Return the (X, Y) coordinate for the center point of the cell that contains the specified text.  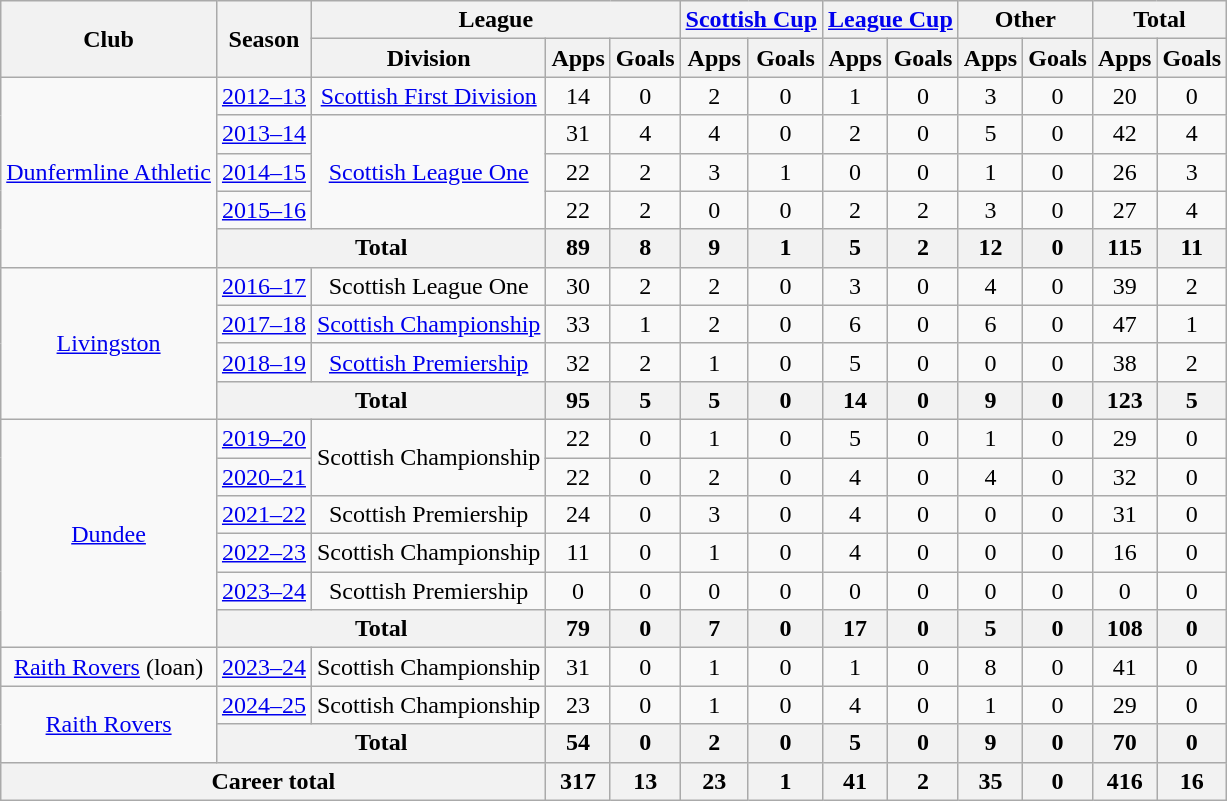
317 (578, 781)
39 (1124, 286)
33 (578, 324)
Division (428, 58)
108 (1124, 629)
Livingston (109, 343)
27 (1124, 210)
Raith Rovers (loan) (109, 667)
Scottish Cup (751, 20)
2012–13 (264, 96)
123 (1124, 400)
89 (578, 248)
2024–25 (264, 705)
95 (578, 400)
2015–16 (264, 210)
54 (578, 743)
47 (1124, 324)
70 (1124, 743)
2016–17 (264, 286)
League (496, 20)
26 (1124, 172)
Dundee (109, 533)
Club (109, 39)
7 (714, 629)
2017–18 (264, 324)
13 (645, 781)
17 (856, 629)
12 (990, 248)
38 (1124, 362)
Season (264, 39)
79 (578, 629)
35 (990, 781)
League Cup (891, 20)
2019–20 (264, 438)
42 (1124, 134)
2020–21 (264, 477)
2018–19 (264, 362)
30 (578, 286)
2013–14 (264, 134)
2021–22 (264, 515)
20 (1124, 96)
2014–15 (264, 172)
416 (1124, 781)
Raith Rovers (109, 724)
Dunfermline Athletic (109, 172)
115 (1124, 248)
Scottish First Division (428, 96)
24 (578, 515)
2022–23 (264, 553)
Other (1025, 20)
Career total (274, 781)
